Locate the cell with the specified text and output its [X, Y] center coordinate. 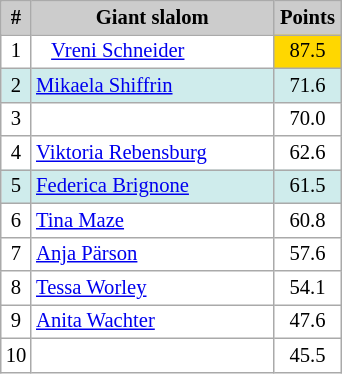
2 [16, 85]
9 [16, 321]
6 [16, 220]
Anja Pärson [152, 254]
Anita Wachter [152, 321]
# [16, 17]
Tessa Worley [152, 287]
62.6 [307, 153]
5 [16, 186]
70.0 [307, 119]
71.6 [307, 85]
Vreni Schneider [152, 51]
10 [16, 355]
57.6 [307, 254]
Federica Brignone [152, 186]
54.1 [307, 287]
Giant slalom [152, 17]
Mikaela Shiffrin [152, 85]
Points [307, 17]
8 [16, 287]
Tina Maze [152, 220]
87.5 [307, 51]
3 [16, 119]
60.8 [307, 220]
Viktoria Rebensburg [152, 153]
7 [16, 254]
45.5 [307, 355]
61.5 [307, 186]
1 [16, 51]
4 [16, 153]
47.6 [307, 321]
